Find where the given text appears and provide that cell's center as [X, Y] coordinate. 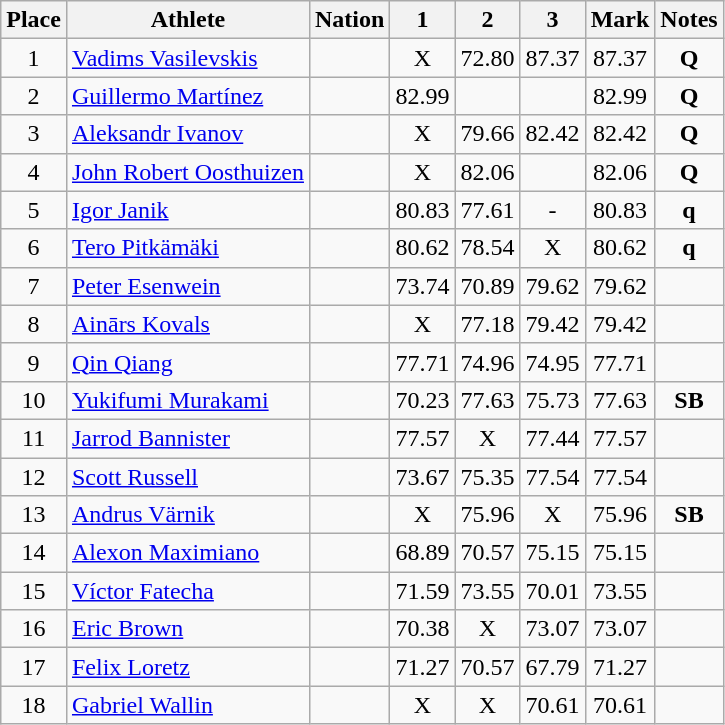
74.96 [488, 362]
5 [34, 210]
17 [34, 667]
Scott Russell [188, 477]
74.95 [552, 362]
Víctor Fatecha [188, 591]
14 [34, 553]
68.89 [422, 553]
- [552, 210]
Athlete [188, 20]
Guillermo Martínez [188, 96]
79.66 [488, 134]
Gabriel Wallin [188, 705]
Jarrod Bannister [188, 438]
Mark [620, 20]
10 [34, 400]
9 [34, 362]
18 [34, 705]
Vadims Vasilevskis [188, 58]
73.74 [422, 286]
72.80 [488, 58]
75.73 [552, 400]
Andrus Värnik [188, 515]
11 [34, 438]
13 [34, 515]
Tero Pitkämäki [188, 248]
Notes [689, 20]
12 [34, 477]
71.59 [422, 591]
Aleksandr Ivanov [188, 134]
73.67 [422, 477]
67.79 [552, 667]
70.01 [552, 591]
Qin Qiang [188, 362]
Nation [349, 20]
Eric Brown [188, 629]
Felix Loretz [188, 667]
Igor Janik [188, 210]
Yukifumi Murakami [188, 400]
Ainārs Kovals [188, 324]
4 [34, 172]
70.23 [422, 400]
78.54 [488, 248]
Peter Esenwein [188, 286]
77.44 [552, 438]
77.61 [488, 210]
Place [34, 20]
Alexon Maximiano [188, 553]
70.89 [488, 286]
8 [34, 324]
15 [34, 591]
7 [34, 286]
77.18 [488, 324]
John Robert Oosthuizen [188, 172]
70.38 [422, 629]
75.35 [488, 477]
6 [34, 248]
16 [34, 629]
